For the text-containing cell, return its midpoint in (x, y) coordinate format. 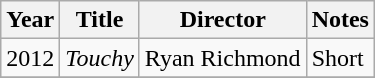
Director (222, 20)
Ryan Richmond (222, 58)
Title (100, 20)
Short (340, 58)
Notes (340, 20)
Touchy (100, 58)
Year (30, 20)
2012 (30, 58)
